Capture the cell that displays the provided text and extract its (x, y) central coordinate. 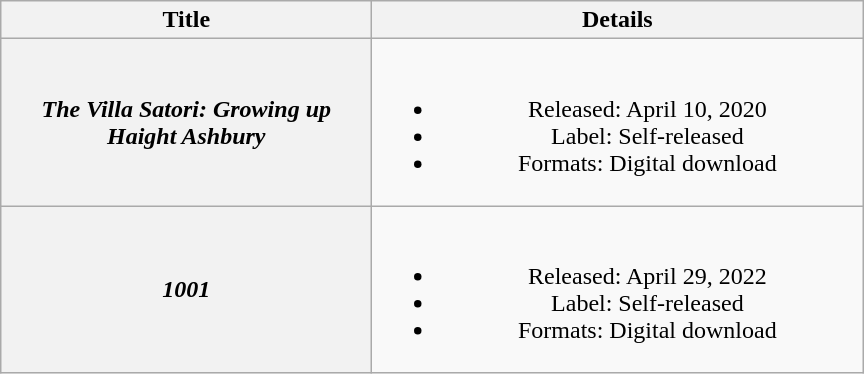
Released: April 10, 2020Label: Self-releasedFormats: Digital download (618, 122)
Title (186, 20)
Details (618, 20)
1001 (186, 290)
The Villa Satori: Growing up Haight Ashbury (186, 122)
Released: April 29, 2022Label: Self-releasedFormats: Digital download (618, 290)
